Pinpoint the cell where the given text exists, returning its (x, y) midpoint coordinate. 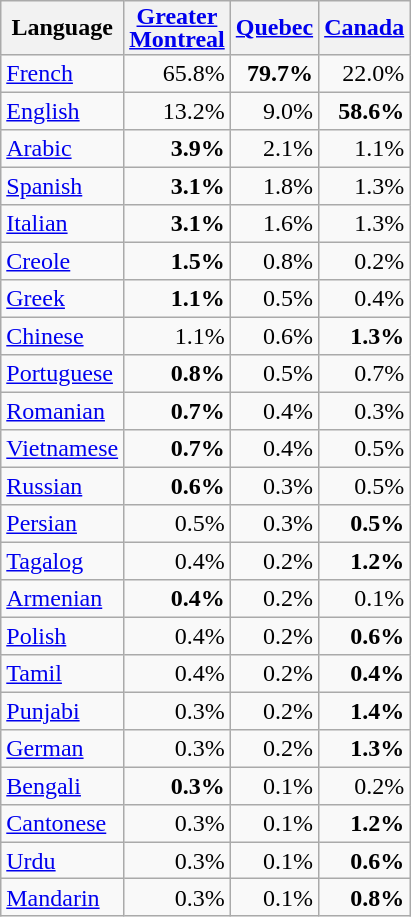
Canada (364, 28)
58.6% (364, 110)
9.0% (274, 110)
Quebec (274, 28)
65.8% (178, 74)
Russian (62, 486)
Punjabi (62, 710)
Tamil (62, 672)
Urdu (62, 860)
French (62, 74)
Arabic (62, 148)
Greek (62, 298)
1.5% (178, 260)
Vietnamese (62, 448)
1.4% (364, 710)
Persian (62, 522)
Cantonese (62, 822)
Polish (62, 636)
79.7% (274, 74)
Armenian (62, 598)
Spanish (62, 186)
Romanian (62, 410)
2.1% (274, 148)
Tagalog (62, 560)
22.0% (364, 74)
Mandarin (62, 898)
Chinese (62, 336)
Portuguese (62, 374)
Language (62, 28)
English (62, 110)
1.6% (274, 224)
Greater Montreal (178, 28)
3.9% (178, 148)
German (62, 748)
Creole (62, 260)
1.8% (274, 186)
Italian (62, 224)
13.2% (178, 110)
Bengali (62, 786)
